Return the [x, y] coordinate for the center point of the cell that contains the specified text.  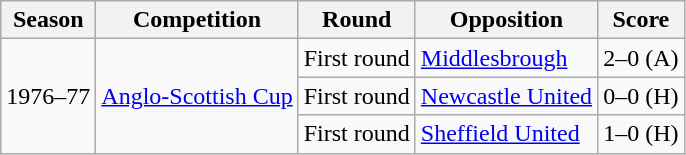
Anglo-Scottish Cup [197, 96]
Season [48, 20]
1–0 (H) [641, 134]
Round [356, 20]
1976–77 [48, 96]
Middlesbrough [506, 58]
2–0 (A) [641, 58]
Sheffield United [506, 134]
0–0 (H) [641, 96]
Opposition [506, 20]
Newcastle United [506, 96]
Score [641, 20]
Competition [197, 20]
